Pinpoint the cell where the given text exists, returning its (x, y) midpoint coordinate. 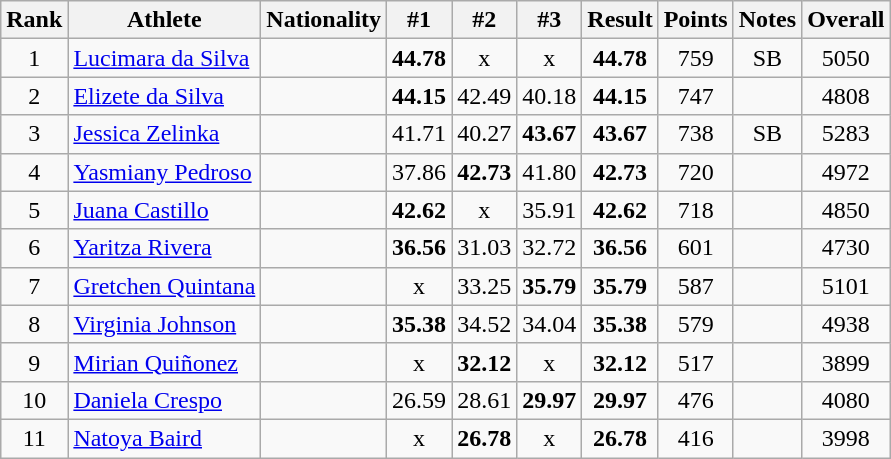
8 (34, 324)
Points (696, 20)
Daniela Crespo (164, 400)
759 (696, 58)
4972 (846, 172)
747 (696, 96)
10 (34, 400)
3899 (846, 362)
7 (34, 286)
6 (34, 248)
34.04 (550, 324)
#2 (484, 20)
Jessica Zelinka (164, 134)
Natoya Baird (164, 438)
720 (696, 172)
Athlete (164, 20)
4080 (846, 400)
11 (34, 438)
Lucimara da Silva (164, 58)
3 (34, 134)
41.71 (420, 134)
4730 (846, 248)
5101 (846, 286)
34.52 (484, 324)
3998 (846, 438)
42.49 (484, 96)
4850 (846, 210)
Mirian Quiñonez (164, 362)
718 (696, 210)
1 (34, 58)
476 (696, 400)
Virginia Johnson (164, 324)
416 (696, 438)
Nationality (324, 20)
738 (696, 134)
5050 (846, 58)
4 (34, 172)
40.18 (550, 96)
35.91 (550, 210)
Rank (34, 20)
Juana Castillo (164, 210)
2 (34, 96)
579 (696, 324)
#1 (420, 20)
33.25 (484, 286)
Elizete da Silva (164, 96)
Yaritza Rivera (164, 248)
Yasmiany Pedroso (164, 172)
31.03 (484, 248)
40.27 (484, 134)
4938 (846, 324)
9 (34, 362)
517 (696, 362)
28.61 (484, 400)
#3 (550, 20)
5283 (846, 134)
Notes (767, 20)
37.86 (420, 172)
32.72 (550, 248)
587 (696, 286)
Overall (846, 20)
4808 (846, 96)
26.59 (420, 400)
41.80 (550, 172)
Gretchen Quintana (164, 286)
Result (620, 20)
5 (34, 210)
601 (696, 248)
